For the text-containing cell, return its midpoint in (X, Y) coordinate format. 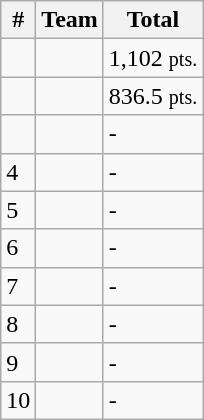
6 (18, 248)
7 (18, 286)
1,102 pts. (152, 58)
5 (18, 210)
Team (70, 20)
4 (18, 172)
8 (18, 324)
10 (18, 400)
# (18, 20)
836.5 pts. (152, 96)
9 (18, 362)
Total (152, 20)
